From the cell containing the given text, extract its center point as [X, Y] coordinate. 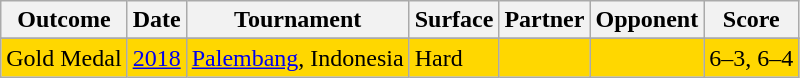
Hard [454, 58]
Outcome [64, 20]
Tournament [298, 20]
Partner [544, 20]
6–3, 6–4 [752, 58]
Surface [454, 20]
Palembang, Indonesia [298, 58]
Score [752, 20]
Gold Medal [64, 58]
Date [156, 20]
2018 [156, 58]
Opponent [647, 20]
